Scan for the cell matching the given text and deliver its [x, y] coordinate at center. 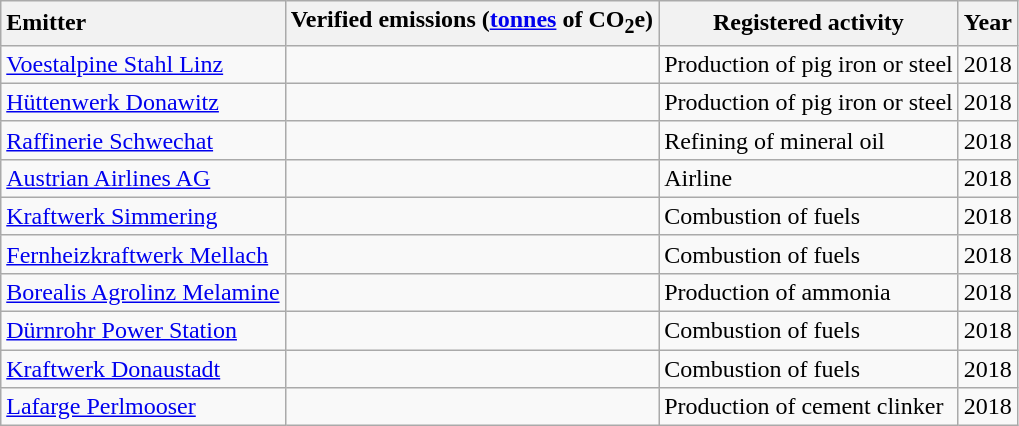
Year [988, 23]
Hüttenwerk Donawitz [143, 102]
Refining of mineral oil [809, 140]
Borealis Agrolinz Melamine [143, 292]
Verified emissions (tonnes of CO2e) [472, 23]
Registered activity [809, 23]
Production of cement clinker [809, 407]
Austrian Airlines AG [143, 178]
Voestalpine Stahl Linz [143, 64]
Fernheizkraftwerk Mellach [143, 254]
Raffinerie Schwechat [143, 140]
Airline [809, 178]
Dürnrohr Power Station [143, 331]
Lafarge Perlmooser [143, 407]
Production of ammonia [809, 292]
Emitter [143, 23]
Kraftwerk Donaustadt [143, 369]
Kraftwerk Simmering [143, 216]
